Extract the [X, Y] coordinate from the center of the cell holding the provided text.  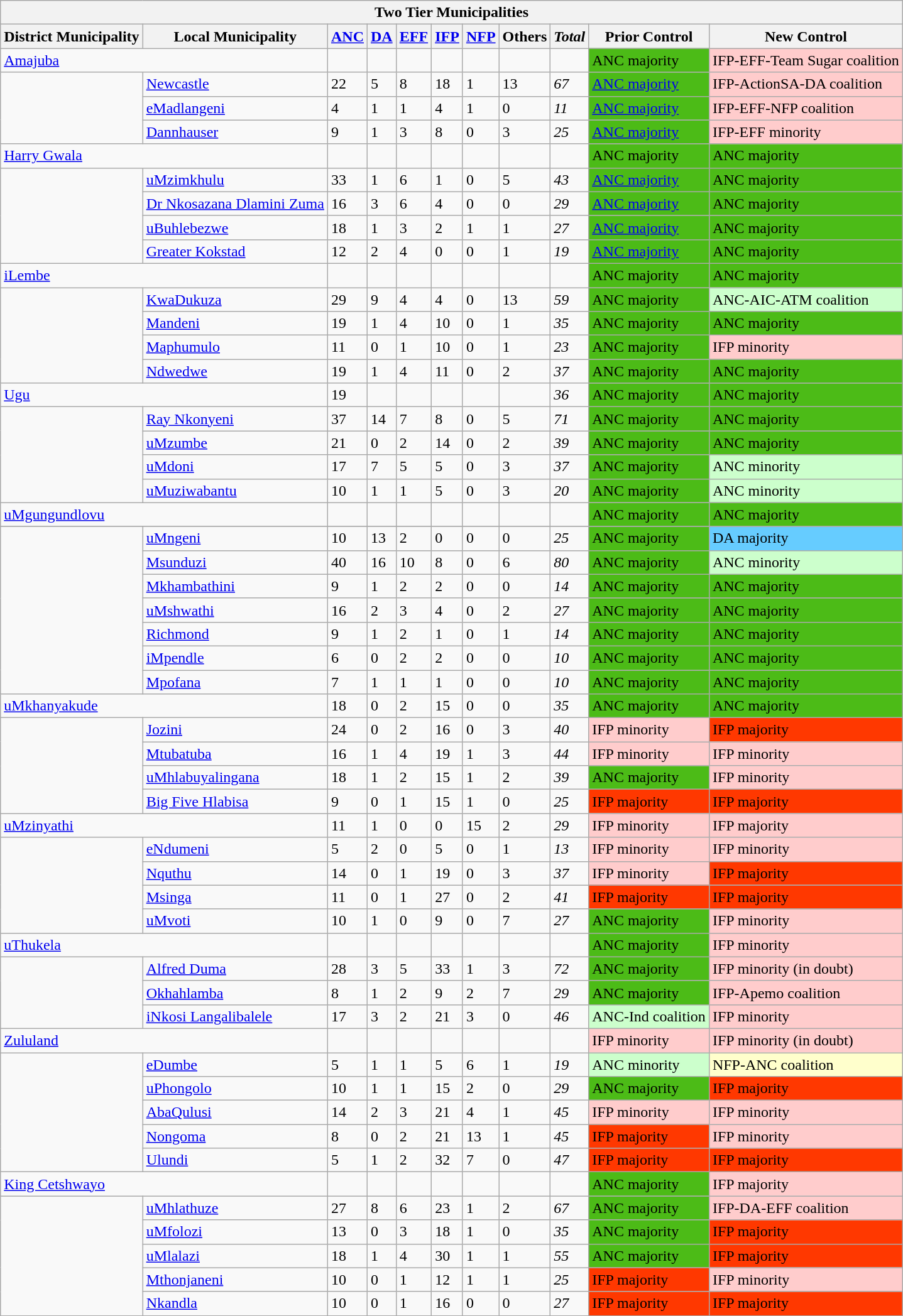
Two Tier Municipalities [452, 13]
47 [569, 1160]
Mpofana [235, 682]
ANC [347, 36]
DA [382, 36]
Greater Kokstad [235, 251]
NFP [481, 36]
Nquthu [235, 873]
55 [569, 1256]
eDumbe [235, 1065]
Msinga [235, 897]
iNkosi Langalibalele [235, 1016]
uMuziwabantu [235, 491]
Alfred Duma [235, 969]
IFP-EFF-Team Sugar coalition [806, 60]
IFP-EFF minority [806, 132]
uMlalazi [235, 1256]
uMhlabuyalingana [235, 778]
Mthonjaneni [235, 1280]
IFP-DA-EFF coalition [806, 1208]
Total [569, 36]
uMzumbe [235, 443]
44 [569, 754]
Nkandla [235, 1303]
NFP-ANC coalition [806, 1065]
uMzimkhulu [235, 180]
20 [569, 491]
59 [569, 300]
24 [347, 730]
Msunduzi [235, 562]
41 [569, 897]
AbaQulusi [235, 1112]
ANC-Ind coalition [649, 1016]
New Control [806, 36]
uPhongolo [235, 1089]
43 [569, 180]
DA majority [806, 538]
Nongoma [235, 1136]
Mandeni [235, 324]
iLembe [165, 275]
Others [525, 36]
IFP-Apemo coalition [806, 992]
eNdumeni [235, 849]
uMfolozi [235, 1232]
IFP-EFF-NFP coalition [806, 108]
Richmond [235, 634]
uBuhlebezwe [235, 227]
EFF [413, 36]
uMkhanyakude [165, 706]
uMvoti [235, 921]
IFP-ActionSA-DA coalition [806, 84]
Mkhambathini [235, 586]
Mtubatuba [235, 754]
ANC-AIC-ATM coalition [806, 300]
71 [569, 419]
22 [347, 84]
iMpendle [235, 658]
Ulundi [235, 1160]
uMshwathi [235, 610]
32 [447, 1160]
36 [569, 395]
72 [569, 969]
Amajuba [165, 60]
80 [569, 562]
Dannhauser [235, 132]
uMgungundlovu [165, 514]
Harry Gwala [165, 156]
Dr Nkosazana Dlamini Zuma [235, 204]
Jozini [235, 730]
Prior Control [649, 36]
KwaDukuza [235, 300]
uMngeni [235, 538]
uMdoni [235, 467]
Ugu [165, 395]
IFP [447, 36]
Zululand [165, 1040]
Ray Nkonyeni [235, 419]
District Municipality [72, 36]
Maphumulo [235, 347]
30 [447, 1256]
Local Municipality [235, 36]
46 [569, 1016]
28 [347, 969]
uMhlathuze [235, 1208]
uThukela [165, 945]
eMadlangeni [235, 108]
Okhahlamba [235, 992]
Newcastle [235, 84]
Ndwedwe [235, 371]
King Cetshwayo [165, 1184]
uMzinyathi [165, 825]
Big Five Hlabisa [235, 802]
